Return the [x, y] coordinate for the center point of the cell that contains the specified text.  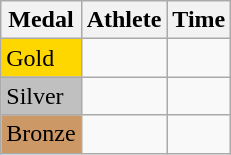
Time [199, 20]
Athlete [124, 20]
Bronze [41, 134]
Gold [41, 58]
Silver [41, 96]
Medal [41, 20]
